Find where the given text appears and provide that cell's center as [x, y] coordinate. 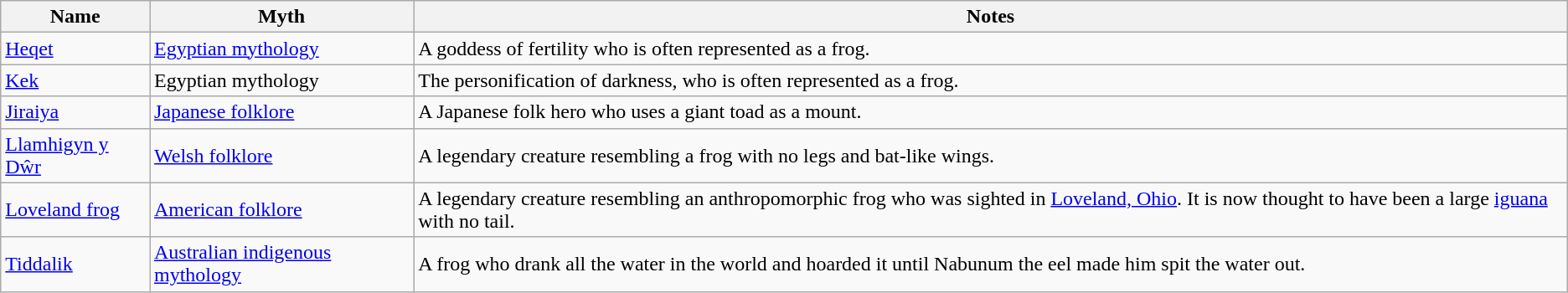
Japanese folklore [281, 112]
A legendary creature resembling a frog with no legs and bat-like wings. [991, 156]
Jiraiya [75, 112]
A Japanese folk hero who uses a giant toad as a mount. [991, 112]
Kek [75, 80]
Llamhigyn y Dŵr [75, 156]
Name [75, 17]
Heqet [75, 49]
Notes [991, 17]
Australian indigenous mythology [281, 265]
American folklore [281, 209]
A frog who drank all the water in the world and hoarded it until Nabunum the eel made him spit the water out. [991, 265]
Tiddalik [75, 265]
Welsh folklore [281, 156]
The personification of darkness, who is often represented as a frog. [991, 80]
A goddess of fertility who is often represented as a frog. [991, 49]
Myth [281, 17]
Loveland frog [75, 209]
